Output the [X, Y] coordinate of the center of the cell containing the given text.  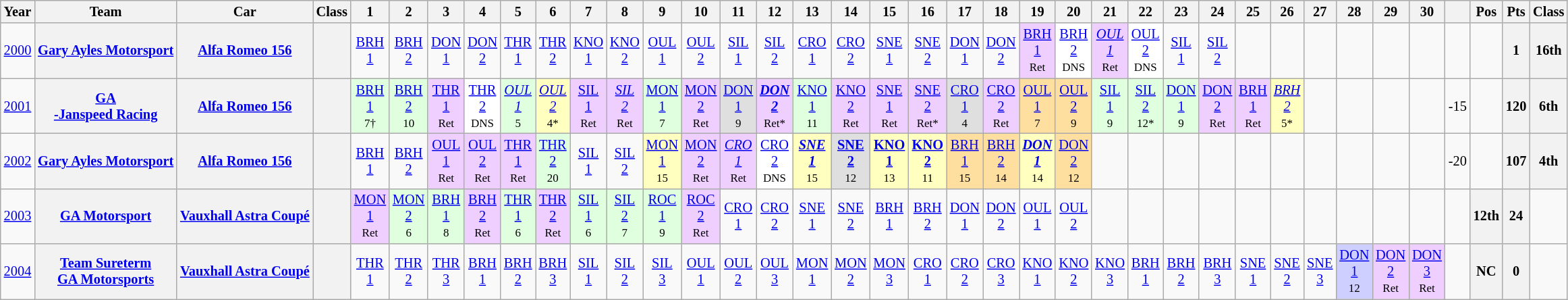
CRO2Ret [1001, 106]
KNO211 [928, 161]
MON2 [850, 272]
20 [1073, 11]
KNO111 [812, 106]
15 [889, 11]
13 [812, 11]
16th [1548, 51]
OUL2DNS [1146, 51]
8 [625, 11]
NC [1486, 272]
SIL16 [588, 216]
2000 [18, 51]
KNO3 [1110, 272]
MON115 [663, 161]
4 [482, 11]
THR2DNS [482, 106]
BRH214 [1001, 161]
SNE1Ret [889, 106]
OUL24* [553, 106]
CRO3 [1001, 272]
OUL15 [518, 106]
25 [1253, 11]
21 [1110, 11]
6th [1548, 106]
BRH115 [965, 161]
16 [928, 11]
THR16 [518, 216]
DON114 [1038, 161]
CRO1Ret [738, 161]
BRH18 [446, 216]
7 [588, 11]
22 [1146, 11]
29 [1391, 11]
MON1Ret [370, 216]
GA-Janspeed Racing [105, 106]
2001 [18, 106]
2 [409, 11]
2004 [18, 272]
19 [1038, 11]
Pos [1486, 11]
9 [663, 11]
10 [700, 11]
17 [965, 11]
4th [1548, 161]
BRH25* [1287, 106]
Pts [1516, 11]
5 [518, 11]
BRH2DNS [1073, 51]
SIL212* [1146, 106]
THR220 [553, 161]
6 [553, 11]
KNO2Ret [850, 106]
SIL19 [1110, 106]
MON1 [812, 272]
SIL1Ret [588, 106]
DON112 [1354, 272]
14 [850, 11]
BRH210 [409, 106]
DON212 [1073, 161]
Team [105, 11]
Car [245, 11]
SNE212 [850, 161]
2003 [18, 216]
SIL3 [663, 272]
BRH17† [370, 106]
120 [1516, 106]
OUL29 [1073, 106]
SNE3 [1320, 272]
-15 [1457, 106]
Team SuretermGA Motorsports [105, 272]
DON3Ret [1427, 272]
MON17 [663, 106]
SNE115 [812, 161]
KNO113 [889, 161]
BRH2Ret [482, 216]
30 [1427, 11]
CRO14 [965, 106]
Year [18, 11]
CRO2DNS [775, 161]
28 [1354, 11]
ROC19 [663, 216]
ROC2Ret [700, 216]
MON3 [889, 272]
OUL3 [775, 272]
27 [1320, 11]
2002 [18, 161]
SNE2Ret* [928, 106]
-20 [1457, 161]
26 [1287, 11]
12th [1486, 216]
18 [1001, 11]
THR2Ret [553, 216]
SIL2Ret [625, 106]
3 [446, 11]
MON26 [409, 216]
GA Motorsport [105, 216]
THR3 [446, 272]
OUL17 [1038, 106]
107 [1516, 161]
23 [1181, 11]
11 [738, 11]
12 [775, 11]
DON2Ret* [775, 106]
OUL2Ret [482, 161]
SIL27 [625, 216]
0 [1516, 272]
